Return [X, Y] of the center of cell containing provided text 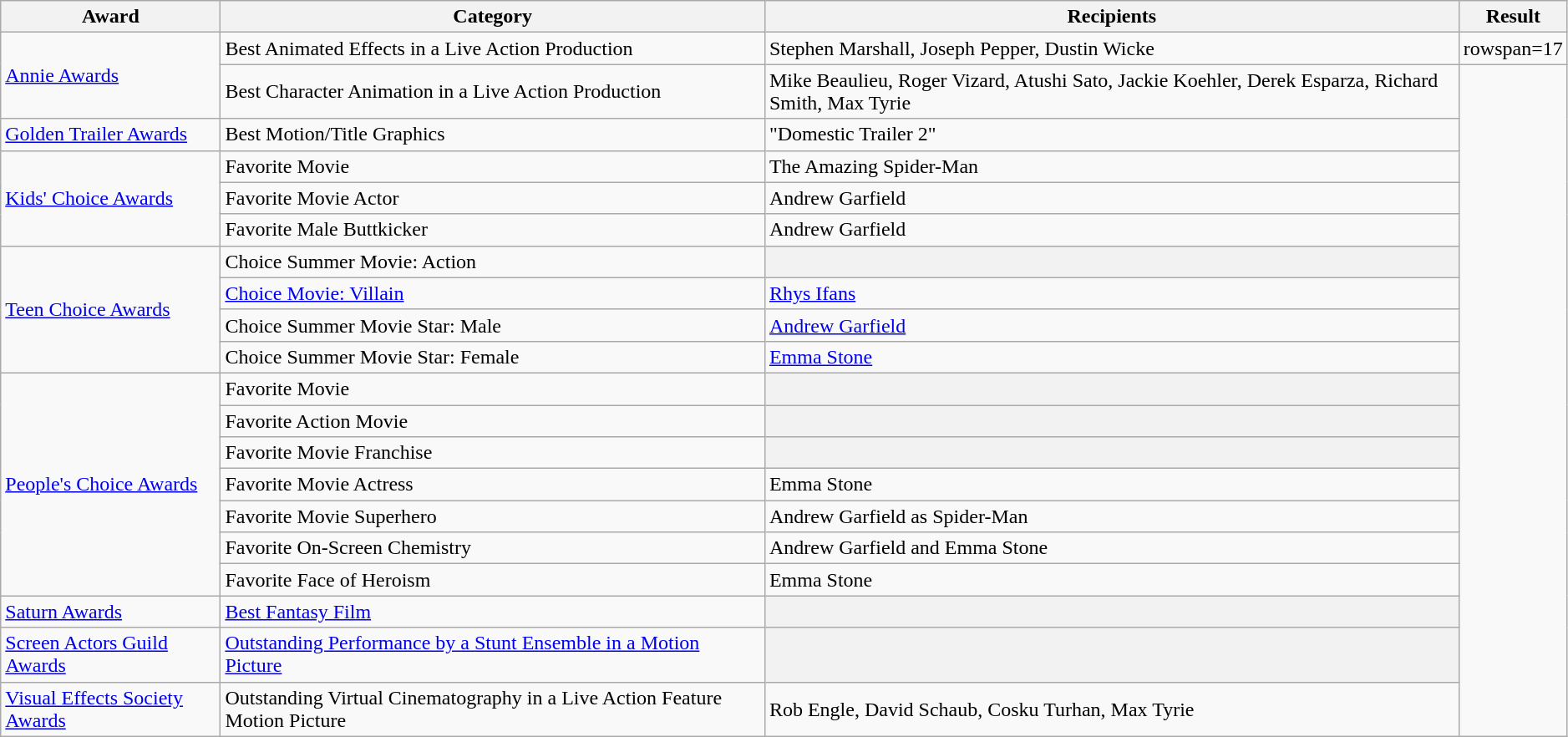
Outstanding Performance by a Stunt Ensemble in a Motion Picture [493, 655]
Golden Trailer Awards [110, 135]
Award [110, 17]
Recipients [1111, 17]
"Domestic Trailer 2" [1111, 135]
Visual Effects Society Awards [110, 709]
Choice Summer Movie Star: Male [493, 325]
Rhys Ifans [1111, 293]
Favorite Movie Superhero [493, 516]
Outstanding Virtual Cinematography in a Live Action Feature Motion Picture [493, 709]
Favorite Action Movie [493, 420]
Favorite On-Screen Chemistry [493, 548]
Choice Summer Movie Star: Female [493, 357]
Best Motion/Title Graphics [493, 135]
Best Character Animation in a Live Action Production [493, 92]
Screen Actors Guild Awards [110, 655]
Teen Choice Awards [110, 309]
Favorite Movie Franchise [493, 453]
rowspan=17 [1513, 48]
Andrew Garfield as Spider-Man [1111, 516]
Favorite Movie Actress [493, 485]
People's Choice Awards [110, 484]
Category [493, 17]
Favorite Face of Heroism [493, 580]
Best Animated Effects in a Live Action Production [493, 48]
Rob Engle, David Schaub, Cosku Turhan, Max Tyrie [1111, 709]
Choice Summer Movie: Action [493, 262]
Annie Awards [110, 75]
Andrew Garfield and Emma Stone [1111, 548]
Saturn Awards [110, 612]
Choice Movie: Villain [493, 293]
Result [1513, 17]
Mike Beaulieu, Roger Vizard, Atushi Sato, Jackie Koehler, Derek Esparza, Richard Smith, Max Tyrie [1111, 92]
Kids' Choice Awards [110, 198]
Favorite Movie Actor [493, 198]
Best Fantasy Film [493, 612]
Stephen Marshall, Joseph Pepper, Dustin Wicke [1111, 48]
Favorite Male Buttkicker [493, 230]
The Amazing Spider-Man [1111, 166]
